Pinpoint the cell where the given text exists, returning its [X, Y] midpoint coordinate. 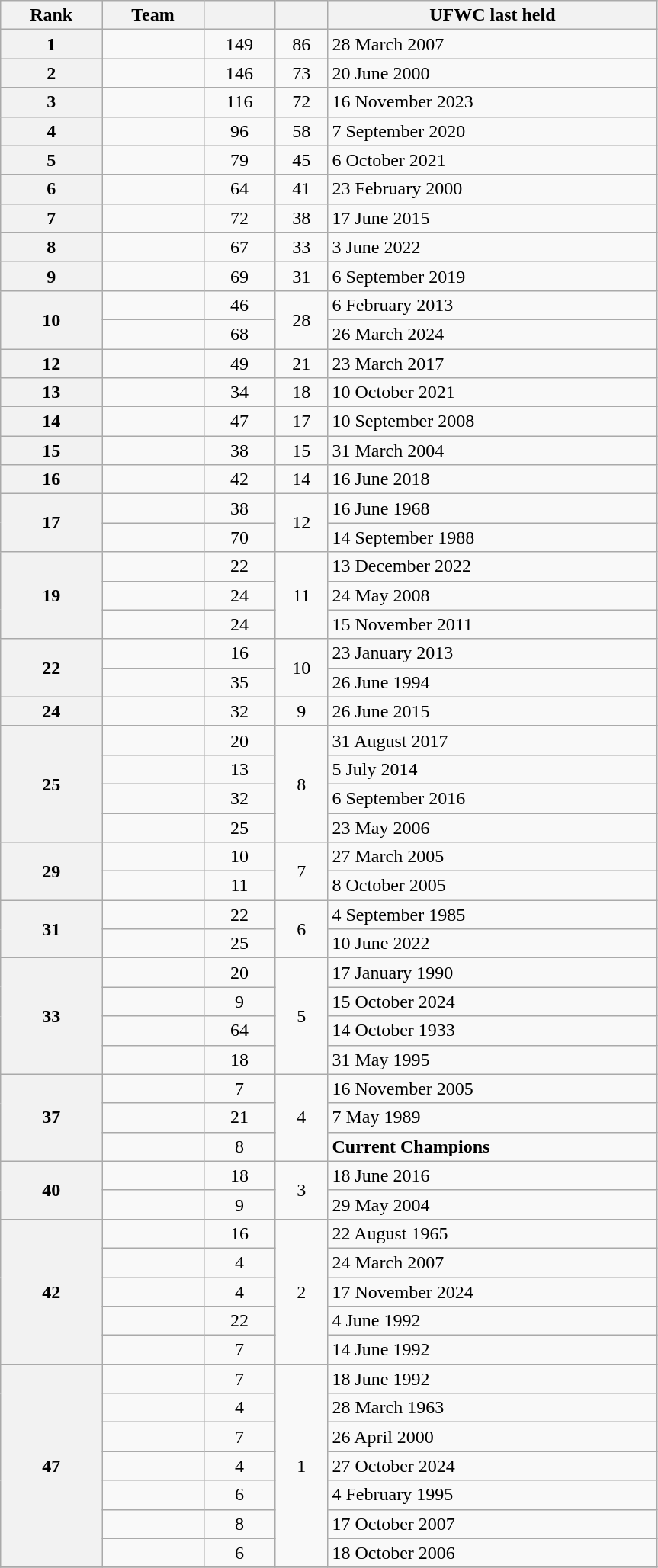
15 November 2011 [493, 624]
10 October 2021 [493, 393]
16 June 1968 [493, 508]
17 June 2015 [493, 218]
4 June 1992 [493, 1321]
149 [239, 44]
46 [239, 305]
26 June 1994 [493, 682]
146 [239, 73]
6 September 2016 [493, 798]
UFWC last held [493, 15]
58 [302, 131]
23 March 2017 [493, 364]
27 March 2005 [493, 857]
31 August 2017 [493, 740]
86 [302, 44]
35 [239, 682]
73 [302, 73]
Current Champions [493, 1146]
3 June 2022 [493, 247]
4 February 1995 [493, 1495]
Rank [52, 15]
10 June 2022 [493, 944]
14 June 1992 [493, 1350]
24 May 2008 [493, 595]
10 September 2008 [493, 422]
6 September 2019 [493, 276]
67 [239, 247]
79 [239, 160]
29 May 2004 [493, 1204]
22 August 1965 [493, 1233]
17 October 2007 [493, 1524]
6 October 2021 [493, 160]
13 December 2022 [493, 566]
18 June 1992 [493, 1379]
17 November 2024 [493, 1292]
15 October 2024 [493, 1002]
29 [52, 871]
7 September 2020 [493, 131]
28 March 1963 [493, 1408]
37 [52, 1117]
116 [239, 102]
16 November 2023 [493, 102]
28 March 2007 [493, 44]
28 [302, 319]
24 March 2007 [493, 1262]
18 October 2006 [493, 1553]
31 May 1995 [493, 1060]
23 February 2000 [493, 189]
96 [239, 131]
34 [239, 393]
Team [153, 15]
31 March 2004 [493, 451]
14 October 1933 [493, 1031]
4 September 1985 [493, 915]
23 January 2013 [493, 653]
68 [239, 334]
49 [239, 364]
26 June 2015 [493, 711]
26 March 2024 [493, 334]
23 May 2006 [493, 827]
16 June 2018 [493, 479]
7 May 1989 [493, 1117]
5 July 2014 [493, 769]
20 June 2000 [493, 73]
41 [302, 189]
18 June 2016 [493, 1175]
40 [52, 1190]
8 October 2005 [493, 886]
16 November 2005 [493, 1089]
17 January 1990 [493, 973]
19 [52, 595]
26 April 2000 [493, 1437]
69 [239, 276]
70 [239, 537]
6 February 2013 [493, 305]
27 October 2024 [493, 1466]
14 September 1988 [493, 537]
45 [302, 160]
